From the cell containing the given text, extract its center point as [X, Y] coordinate. 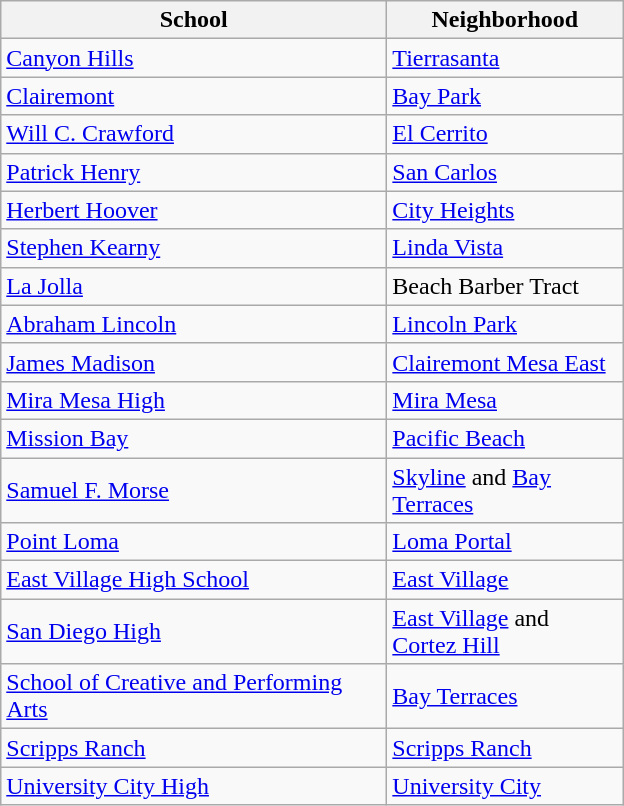
Mission Bay [194, 438]
Patrick Henry [194, 172]
Canyon Hills [194, 58]
East Village and Cortez Hill [505, 632]
Loma Portal [505, 542]
San Diego High [194, 632]
Mira Mesa [505, 400]
San Carlos [505, 172]
Lincoln Park [505, 324]
School of Creative and Performing Arts [194, 696]
Herbert Hoover [194, 210]
Stephen Kearny [194, 248]
East Village High School [194, 580]
Beach Barber Tract [505, 286]
East Village [505, 580]
Point Loma [194, 542]
Pacific Beach [505, 438]
University City [505, 786]
Bay Park [505, 96]
School [194, 20]
Abraham Lincoln [194, 324]
Tierrasanta [505, 58]
Bay Terraces [505, 696]
Neighborhood [505, 20]
La Jolla [194, 286]
Linda Vista [505, 248]
City Heights [505, 210]
Mira Mesa High [194, 400]
University City High [194, 786]
El Cerrito [505, 134]
Will C. Crawford [194, 134]
Skyline and Bay Terraces [505, 490]
Clairemont [194, 96]
James Madison [194, 362]
Clairemont Mesa East [505, 362]
Samuel F. Morse [194, 490]
